Return (X, Y) of the center of cell containing provided text 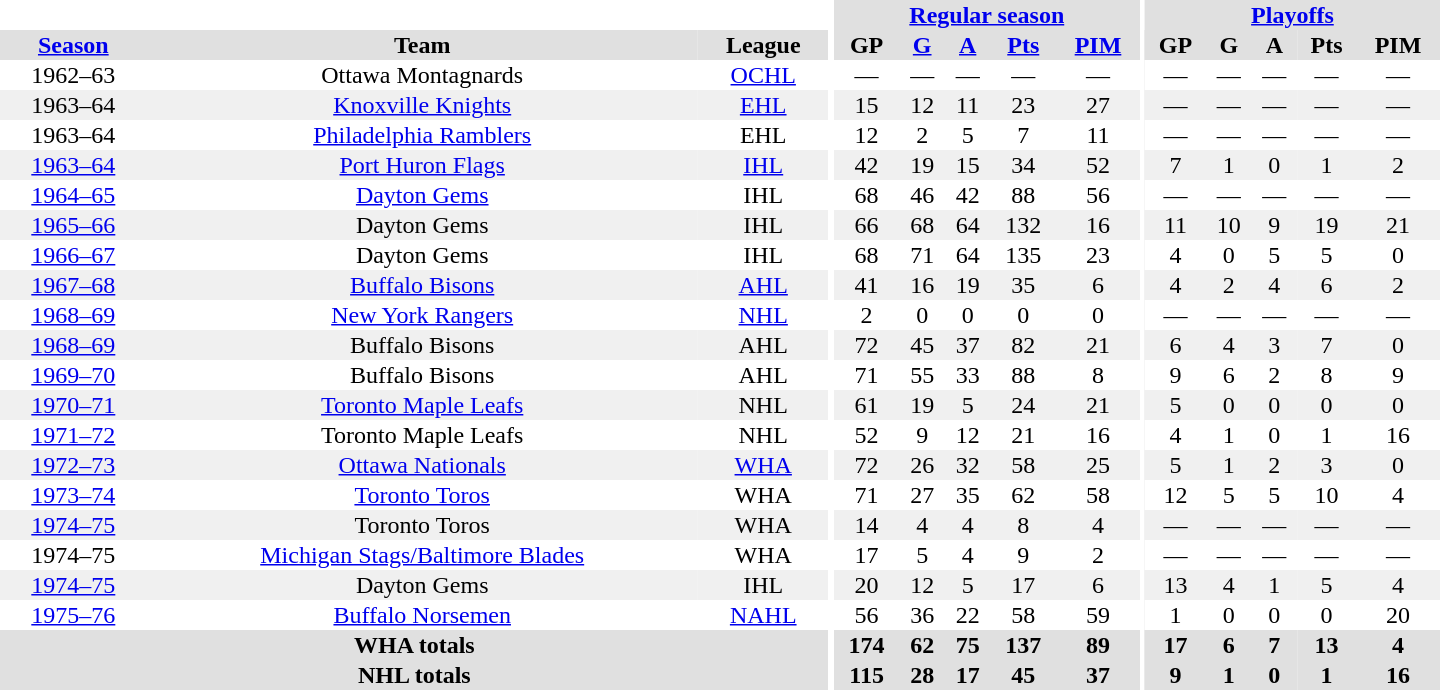
Ottawa Montagnards (422, 75)
132 (1023, 225)
36 (922, 615)
1967–68 (74, 285)
Ottawa Nationals (422, 465)
Michigan Stags/Baltimore Blades (422, 555)
41 (867, 285)
Regular season (987, 15)
1970–71 (74, 405)
61 (867, 405)
25 (1098, 465)
NHL totals (414, 675)
Philadelphia Ramblers (422, 135)
22 (968, 615)
46 (922, 195)
1971–72 (74, 435)
75 (968, 645)
14 (867, 525)
1966–67 (74, 255)
NAHL (764, 615)
135 (1023, 255)
1969–70 (74, 375)
League (764, 45)
66 (867, 225)
1975–76 (74, 615)
New York Rangers (422, 315)
24 (1023, 405)
1973–74 (74, 495)
32 (968, 465)
137 (1023, 645)
28 (922, 675)
Playoffs (1292, 15)
Season (74, 45)
34 (1023, 165)
55 (922, 375)
WHA totals (414, 645)
174 (867, 645)
89 (1098, 645)
1972–73 (74, 465)
33 (968, 375)
Team (422, 45)
26 (922, 465)
OCHL (764, 75)
Buffalo Norsemen (422, 615)
59 (1098, 615)
Port Huron Flags (422, 165)
1964–65 (74, 195)
1965–66 (74, 225)
Knoxville Knights (422, 105)
1962–63 (74, 75)
115 (867, 675)
82 (1023, 345)
